Return the (X, Y) coordinate for the center point of the cell that contains the specified text.  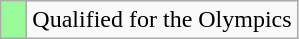
Qualified for the Olympics (162, 20)
